For the text-containing cell, return its midpoint in (X, Y) coordinate format. 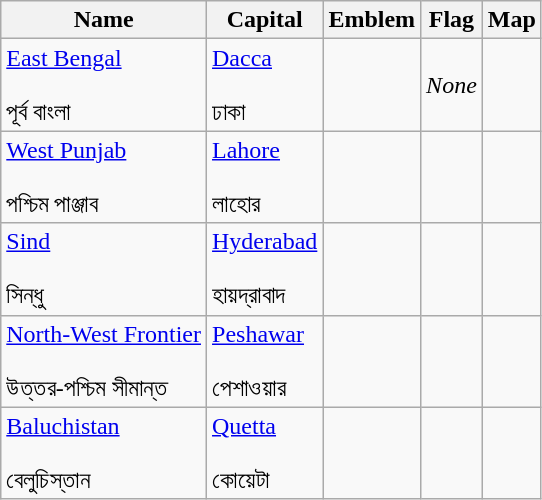
Name (104, 20)
Map (512, 20)
Sindসিন্ধু (104, 269)
East Bengalপূর্ব বাংলা (104, 85)
Hyderabadহায়দ্রাবাদ (265, 269)
North-West Frontierউত্তর-পশ্চিম সীমান্ত (104, 361)
None (452, 85)
Capital (265, 20)
West Punjabপশ্চিম পাঞ্জাব (104, 177)
Lahoreলাহোর (265, 177)
Quettaকোয়েটা (265, 453)
Flag (452, 20)
Peshawarপেশাওয়ার (265, 361)
Baluchistanবেলুচিস্তান (104, 453)
Emblem (372, 20)
Daccaঢাকা (265, 85)
